Provide the (X, Y) coordinate of the cell's center where the given text is located.  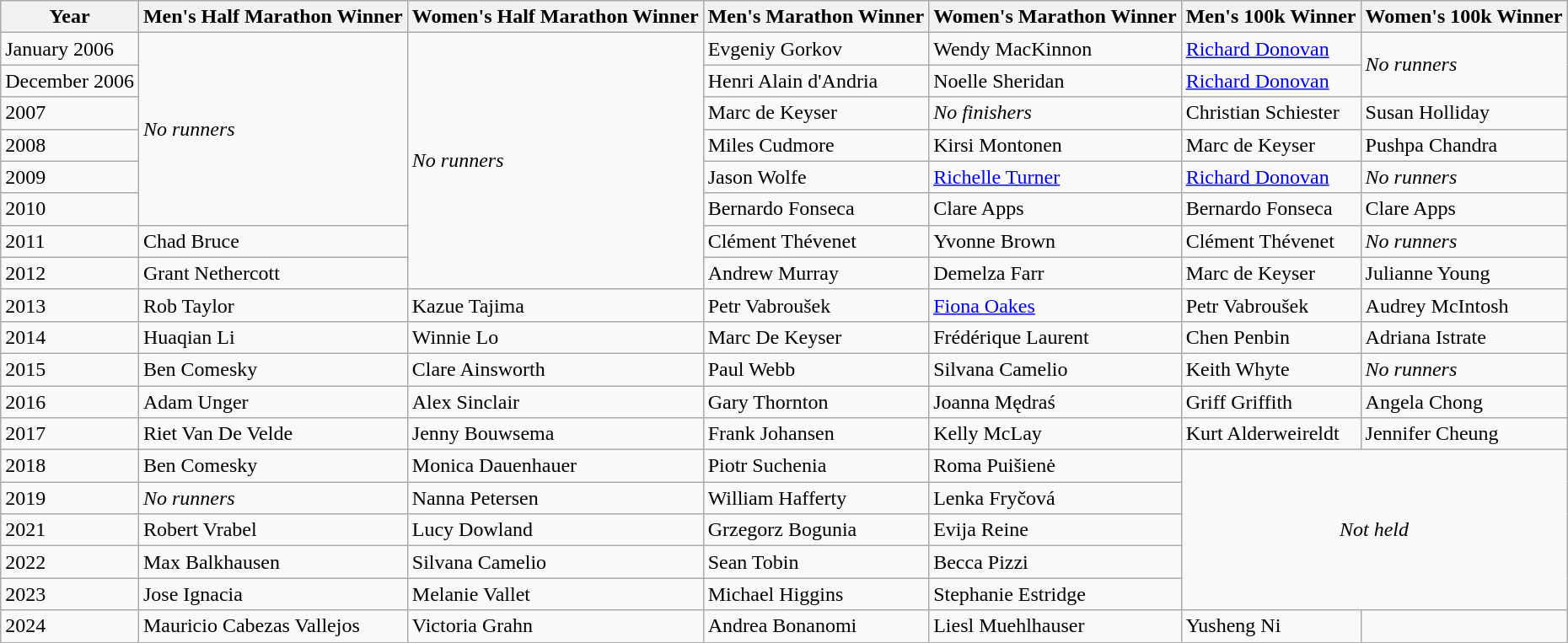
Marc De Keyser (816, 337)
Chad Bruce (273, 241)
Kelly McLay (1055, 434)
Becca Pizzi (1055, 562)
2024 (70, 626)
Stephanie Estridge (1055, 594)
Melanie Vallet (555, 594)
Gary Thornton (816, 402)
William Hafferty (816, 498)
Henri Alain d'Andria (816, 81)
Monica Dauenhauer (555, 466)
Demelza Farr (1055, 273)
Noelle Sheridan (1055, 81)
Adriana Istrate (1463, 337)
Griff Griffith (1271, 402)
2017 (70, 434)
2015 (70, 369)
Keith Whyte (1271, 369)
Susan Holliday (1463, 113)
2022 (70, 562)
Lenka Fryčová (1055, 498)
Andrew Murray (816, 273)
Julianne Young (1463, 273)
2008 (70, 145)
2012 (70, 273)
Grant Nethercott (273, 273)
Jose Ignacia (273, 594)
Alex Sinclair (555, 402)
Michael Higgins (816, 594)
Max Balkhausen (273, 562)
No finishers (1055, 113)
Kazue Tajima (555, 305)
Miles Cudmore (816, 145)
Fiona Oakes (1055, 305)
2007 (70, 113)
Nanna Petersen (555, 498)
Evgeniy Gorkov (816, 49)
Pushpa Chandra (1463, 145)
2014 (70, 337)
Men's Marathon Winner (816, 17)
Women's Marathon Winner (1055, 17)
Men's 100k Winner (1271, 17)
Clare Ainsworth (555, 369)
Evija Reine (1055, 530)
2019 (70, 498)
2016 (70, 402)
Winnie Lo (555, 337)
Joanna Mędraś (1055, 402)
Richelle Turner (1055, 177)
Andrea Bonanomi (816, 626)
Robert Vrabel (273, 530)
Audrey McIntosh (1463, 305)
Year (70, 17)
Yvonne Brown (1055, 241)
Huaqian Li (273, 337)
Not held (1374, 530)
Sean Tobin (816, 562)
December 2006 (70, 81)
January 2006 (70, 49)
Women's Half Marathon Winner (555, 17)
Piotr Suchenia (816, 466)
Victoria Grahn (555, 626)
2011 (70, 241)
Frank Johansen (816, 434)
Roma Puišienė (1055, 466)
Wendy MacKinnon (1055, 49)
Kirsi Montonen (1055, 145)
Chen Penbin (1271, 337)
Paul Webb (816, 369)
Women's 100k Winner (1463, 17)
Kurt Alderweireldt (1271, 434)
2013 (70, 305)
Adam Unger (273, 402)
Frédérique Laurent (1055, 337)
2018 (70, 466)
Jason Wolfe (816, 177)
Riet Van De Velde (273, 434)
Men's Half Marathon Winner (273, 17)
2023 (70, 594)
Lucy Dowland (555, 530)
2010 (70, 209)
Angela Chong (1463, 402)
Mauricio Cabezas Vallejos (273, 626)
Liesl Muehlhauser (1055, 626)
Jenny Bouwsema (555, 434)
Grzegorz Bogunia (816, 530)
Yusheng Ni (1271, 626)
Jennifer Cheung (1463, 434)
2009 (70, 177)
2021 (70, 530)
Christian Schiester (1271, 113)
Rob Taylor (273, 305)
